Search for the cell housing the specified text and yield its (x, y) center coordinate. 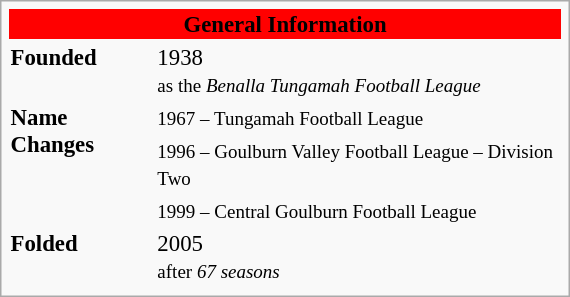
Founded (81, 70)
1938as the Benalla Tungamah Football League (358, 70)
1967 – Tungamah Football League (358, 117)
2005after 67 seasons (358, 256)
General Information (285, 24)
1996 – Goulburn Valley Football League – Division Two (358, 164)
1999 – Central Goulburn Football League (358, 210)
Name Changes (81, 164)
Folded (81, 256)
